Locate the cell with the specified text and output its (x, y) center coordinate. 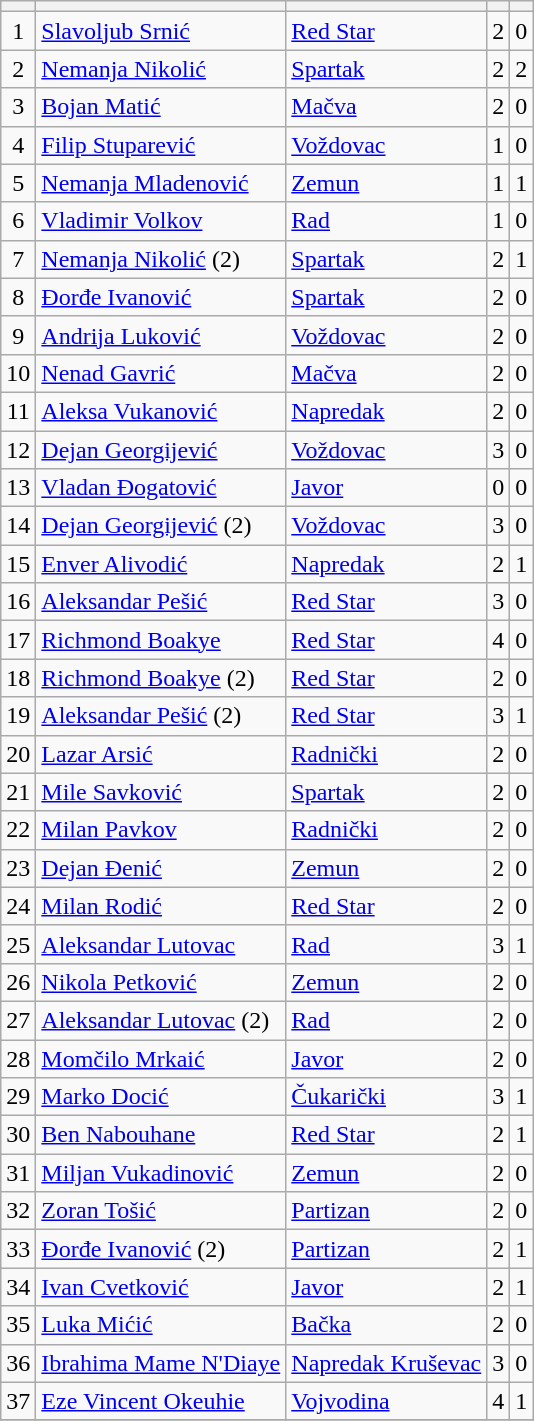
Nemanja Nikolić (2) (161, 259)
Aleksandar Pešić (2) (161, 716)
Milan Pavkov (161, 830)
Dejan Georgijević (161, 449)
Ibrahima Mame N'Diaye (161, 1363)
Lazar Arsić (161, 754)
Nenad Gavrić (161, 373)
Dejan Đenić (161, 868)
Nikola Petković (161, 982)
Aleksa Vukanović (161, 411)
23 (18, 868)
Aleksandar Lutovac (2) (161, 1020)
Zoran Tošić (161, 1211)
24 (18, 906)
Mile Savković (161, 792)
13 (18, 488)
25 (18, 944)
15 (18, 564)
Aleksandar Pešić (161, 602)
Dejan Georgijević (2) (161, 526)
Slavoljub Srnić (161, 31)
37 (18, 1401)
35 (18, 1325)
27 (18, 1020)
11 (18, 411)
31 (18, 1173)
36 (18, 1363)
26 (18, 982)
Filip Stuparević (161, 145)
21 (18, 792)
Bojan Matić (161, 107)
Eze Vincent Okeuhie (161, 1401)
Napredak Kruševac (386, 1363)
30 (18, 1135)
6 (18, 221)
28 (18, 1059)
29 (18, 1097)
17 (18, 640)
5 (18, 183)
8 (18, 297)
Đorđe Ivanović (2) (161, 1249)
Milan Rodić (161, 906)
Ben Nabouhane (161, 1135)
9 (18, 335)
18 (18, 678)
7 (18, 259)
Vojvodina (386, 1401)
33 (18, 1249)
Andrija Luković (161, 335)
Aleksandar Lutovac (161, 944)
Čukarički (386, 1097)
Miljan Vukadinović (161, 1173)
Luka Mićić (161, 1325)
22 (18, 830)
16 (18, 602)
34 (18, 1287)
Vladimir Volkov (161, 221)
19 (18, 716)
Nemanja Mladenović (161, 183)
10 (18, 373)
12 (18, 449)
Vladan Đogatović (161, 488)
Richmond Boakye (161, 640)
Ivan Cvetković (161, 1287)
Đorđe Ivanović (161, 297)
14 (18, 526)
Enver Alivodić (161, 564)
Bačka (386, 1325)
Richmond Boakye (2) (161, 678)
Nemanja Nikolić (161, 69)
32 (18, 1211)
Marko Docić (161, 1097)
20 (18, 754)
Momčilo Mrkaić (161, 1059)
